Locate the cell with the specified text and output its (x, y) center coordinate. 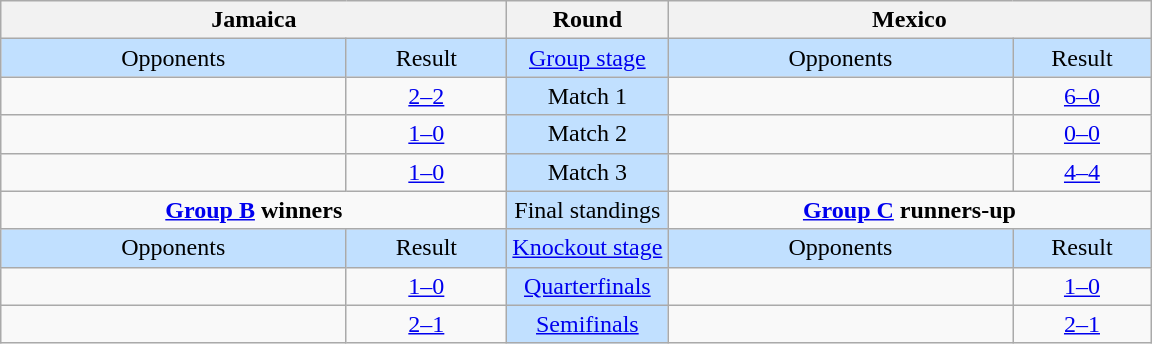
Quarterfinals (588, 286)
Match 2 (588, 134)
0–0 (1082, 134)
Final standings (588, 210)
Knockout stage (588, 248)
Match 3 (588, 172)
Jamaica (254, 20)
Mexico (910, 20)
2–2 (426, 96)
Group B winners (254, 210)
6–0 (1082, 96)
Semifinals (588, 324)
Match 1 (588, 96)
4–4 (1082, 172)
Round (588, 20)
Group stage (588, 58)
Group C runners-up (910, 210)
